Determine the [x, y] coordinate at the center of the cell enclosing the given text.  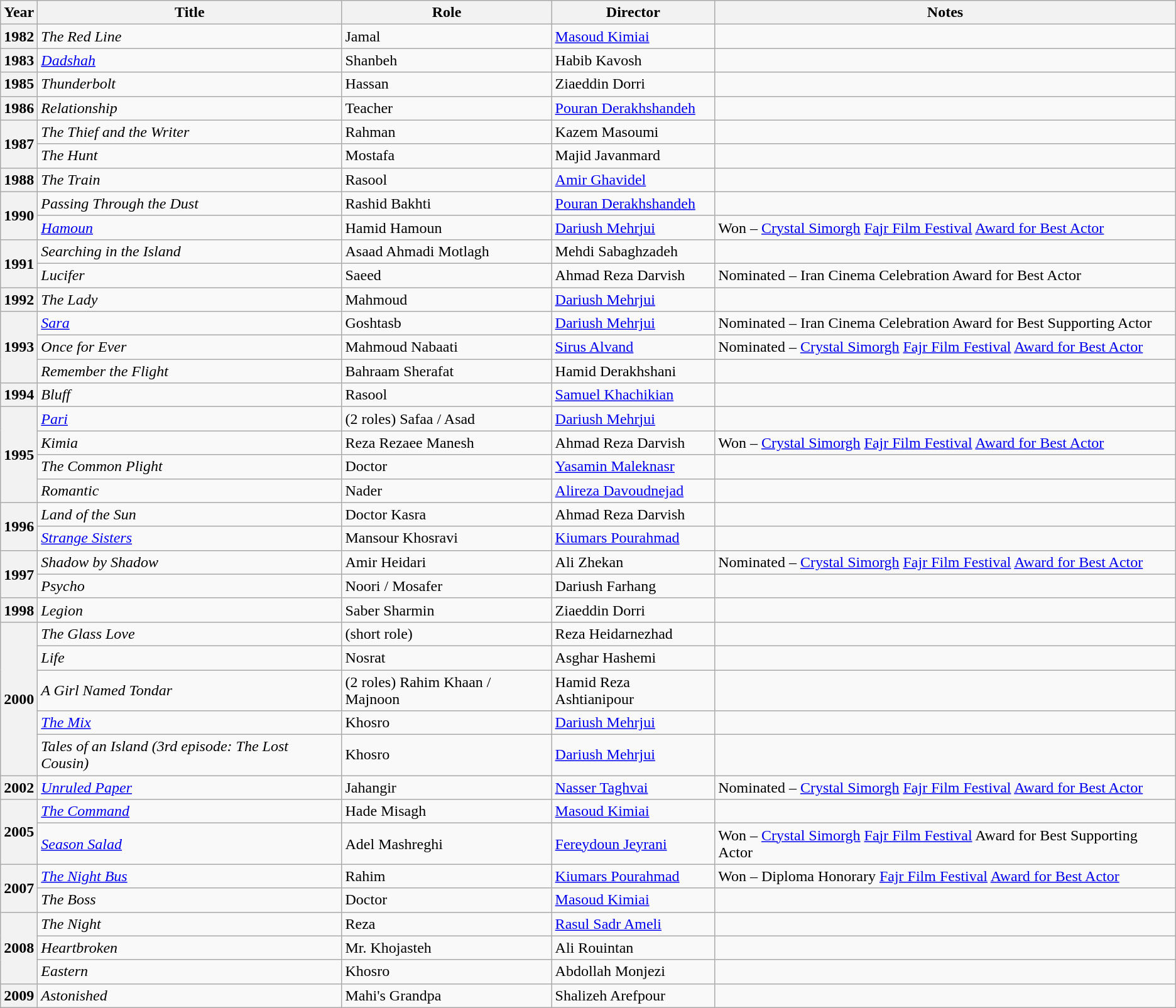
The Hunt [190, 156]
Rasul Sadr Ameli [633, 924]
Nosrat [447, 658]
Ali Zhekan [633, 562]
1985 [19, 84]
Abdollah Monjezi [633, 972]
Alireza Davoudnejad [633, 490]
1995 [19, 455]
The Lady [190, 300]
Saeed [447, 275]
Strange Sisters [190, 538]
Hamid Derakhshani [633, 371]
Legion [190, 610]
2007 [19, 888]
Life [190, 658]
Noori / Mosafer [447, 586]
Astonished [190, 995]
Ali Rouintan [633, 948]
Heartbroken [190, 948]
Kimia [190, 443]
2000 [19, 698]
The Common Plight [190, 467]
Mansour Khosravi [447, 538]
1997 [19, 574]
Reza Rezaee Manesh [447, 443]
Once for Ever [190, 347]
Relationship [190, 108]
The Boss [190, 900]
Mostafa [447, 156]
Bahraam Sherafat [447, 371]
Rahim [447, 876]
Hassan [447, 84]
1998 [19, 610]
Mr. Khojasteh [447, 948]
Jahangir [447, 788]
Adel Mashreghi [447, 844]
Sirus Alvand [633, 347]
1991 [19, 263]
2002 [19, 788]
Eastern [190, 972]
Sara [190, 323]
Remember the Flight [190, 371]
Mahmoud [447, 300]
Amir Heidari [447, 562]
Saber Sharmin [447, 610]
Tales of an Island (3rd episode: The Lost Cousin) [190, 755]
Pari [190, 419]
Majid Javanmard [633, 156]
1994 [19, 395]
2008 [19, 948]
Shadow by Shadow [190, 562]
Bluff [190, 395]
(2 roles) Rahim Khaan / Majnoon [447, 690]
Teacher [447, 108]
1982 [19, 36]
Nominated – Iran Cinema Celebration Award for Best Actor [945, 275]
The Command [190, 811]
Hade Misagh [447, 811]
Thunderbolt [190, 84]
The Night [190, 924]
2005 [19, 832]
Land of the Sun [190, 514]
Dariush Farhang [633, 586]
Romantic [190, 490]
Director [633, 13]
1987 [19, 144]
The Night Bus [190, 876]
Passing Through the Dust [190, 203]
The Train [190, 180]
1983 [19, 60]
1988 [19, 180]
Nominated – Iran Cinema Celebration Award for Best Supporting Actor [945, 323]
Mahmoud Nabaati [447, 347]
1996 [19, 526]
The Red Line [190, 36]
Shanbeh [447, 60]
A Girl Named Tondar [190, 690]
Habib Kavosh [633, 60]
Won – Diploma Honorary Fajr Film Festival Award for Best Actor [945, 876]
The Glass Love [190, 634]
Searching in the Island [190, 251]
Title [190, 13]
The Mix [190, 723]
Won – Crystal Simorgh Fajr Film Festival Award for Best Supporting Actor [945, 844]
Mehdi Sabaghzadeh [633, 251]
Goshtasb [447, 323]
Rashid Bakhti [447, 203]
Nasser Taghvai [633, 788]
Unruled Paper [190, 788]
Doctor Kasra [447, 514]
Shalizeh Arefpour [633, 995]
Mahi's Grandpa [447, 995]
Reza [447, 924]
Hamoun [190, 227]
1992 [19, 300]
Hamid Reza Ashtianipour [633, 690]
Dadshah [190, 60]
Nader [447, 490]
Amir Ghavidel [633, 180]
Jamal [447, 36]
1990 [19, 215]
Year [19, 13]
Kazem Masoumi [633, 132]
Asghar Hashemi [633, 658]
Samuel Khachikian [633, 395]
Psycho [190, 586]
The Thief and the Writer [190, 132]
1993 [19, 347]
Notes [945, 13]
Fereydoun Jeyrani [633, 844]
Lucifer [190, 275]
Season Salad [190, 844]
Hamid Hamoun [447, 227]
Yasamin Maleknasr [633, 467]
(2 roles) Safaa / Asad [447, 419]
Rahman [447, 132]
2009 [19, 995]
1986 [19, 108]
Reza Heidarnezhad [633, 634]
Asaad Ahmadi Motlagh [447, 251]
(short role) [447, 634]
Role [447, 13]
